From the cell containing the given text, extract its center point as [X, Y] coordinate. 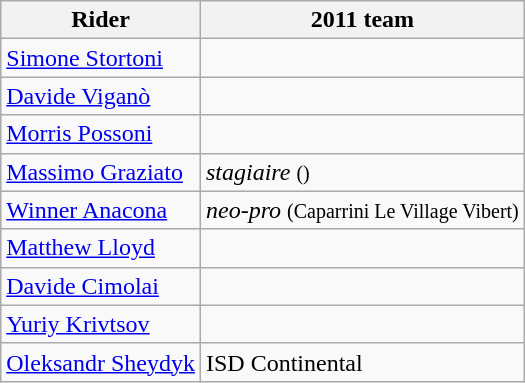
Oleksandr Sheydyk [101, 362]
Winner Anacona [101, 210]
Morris Possoni [101, 134]
stagiaire () [362, 172]
Massimo Graziato [101, 172]
ISD Continental [362, 362]
neo-pro (Caparrini Le Village Vibert) [362, 210]
Yuriy Krivtsov [101, 324]
Matthew Lloyd [101, 248]
Davide Viganò [101, 96]
Rider [101, 20]
Davide Cimolai [101, 286]
Simone Stortoni [101, 58]
2011 team [362, 20]
